Return the [X, Y] coordinate for the center point of the cell that contains the specified text.  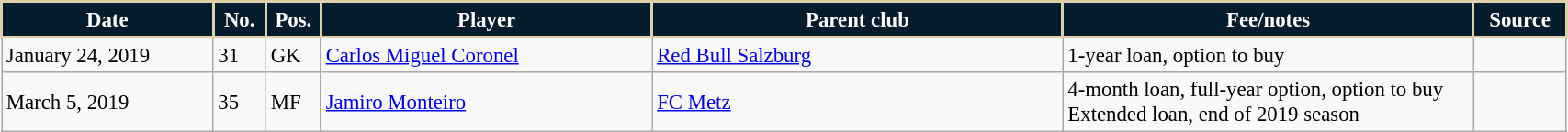
GK [293, 55]
Player [487, 20]
Jamiro Monteiro [487, 103]
35 [239, 103]
Date [108, 20]
No. [239, 20]
1-year loan, option to buy [1268, 55]
Pos. [293, 20]
31 [239, 55]
Parent club [858, 20]
March 5, 2019 [108, 103]
Red Bull Salzburg [858, 55]
4-month loan, full-year option, option to buy Extended loan, end of 2019 season [1268, 103]
MF [293, 103]
Source [1519, 20]
Carlos Miguel Coronel [487, 55]
FC Metz [858, 103]
Fee/notes [1268, 20]
January 24, 2019 [108, 55]
